Scan for the cell matching the given text and deliver its (x, y) coordinate at center. 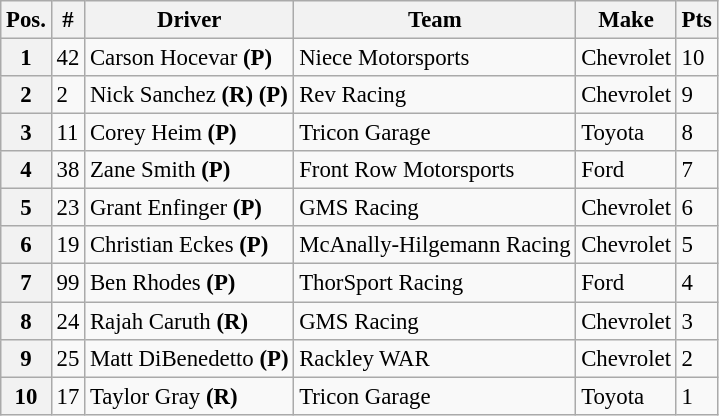
Rev Racing (435, 95)
99 (68, 283)
19 (68, 245)
25 (68, 358)
Driver (190, 20)
Rackley WAR (435, 358)
Front Row Motorsports (435, 170)
Rajah Caruth (R) (190, 321)
Make (626, 20)
38 (68, 170)
Zane Smith (P) (190, 170)
42 (68, 58)
Nick Sanchez (R) (P) (190, 95)
# (68, 20)
17 (68, 396)
Team (435, 20)
Matt DiBenedetto (P) (190, 358)
Niece Motorsports (435, 58)
23 (68, 208)
11 (68, 133)
Grant Enfinger (P) (190, 208)
24 (68, 321)
Carson Hocevar (P) (190, 58)
ThorSport Racing (435, 283)
Pos. (26, 20)
Pts (696, 20)
Corey Heim (P) (190, 133)
Taylor Gray (R) (190, 396)
Ben Rhodes (P) (190, 283)
McAnally-Hilgemann Racing (435, 245)
Christian Eckes (P) (190, 245)
